Output the [x, y] coordinate of the center of the cell containing the given text.  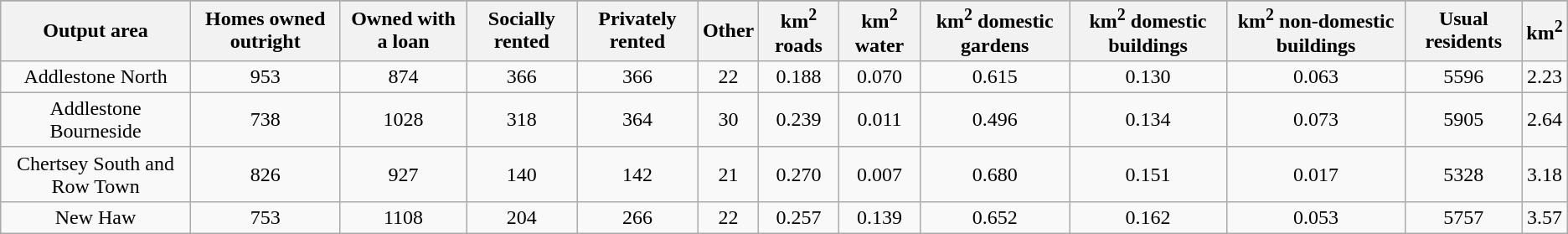
km2 water [879, 31]
266 [638, 217]
5757 [1464, 217]
0.188 [799, 76]
3.57 [1545, 217]
142 [638, 174]
0.073 [1316, 119]
0.270 [799, 174]
5328 [1464, 174]
Usual residents [1464, 31]
3.18 [1545, 174]
0.139 [879, 217]
0.680 [995, 174]
953 [265, 76]
0.162 [1148, 217]
0.070 [879, 76]
0.496 [995, 119]
km2 non-domestic buildings [1316, 31]
30 [728, 119]
0.239 [799, 119]
826 [265, 174]
0.053 [1316, 217]
0.151 [1148, 174]
0.130 [1148, 76]
0.615 [995, 76]
Other [728, 31]
5596 [1464, 76]
5905 [1464, 119]
0.063 [1316, 76]
Owned with a loan [404, 31]
753 [265, 217]
km2 domestic gardens [995, 31]
927 [404, 174]
Addlestone Bourneside [95, 119]
874 [404, 76]
Privately rented [638, 31]
140 [521, 174]
2.23 [1545, 76]
0.007 [879, 174]
318 [521, 119]
km2 [1545, 31]
2.64 [1545, 119]
Chertsey South and Row Town [95, 174]
Addlestone North [95, 76]
1028 [404, 119]
1108 [404, 217]
km2 domestic buildings [1148, 31]
0.257 [799, 217]
Homes owned outright [265, 31]
0.134 [1148, 119]
738 [265, 119]
0.652 [995, 217]
New Haw [95, 217]
364 [638, 119]
0.017 [1316, 174]
204 [521, 217]
Output area [95, 31]
21 [728, 174]
0.011 [879, 119]
Socially rented [521, 31]
km2 roads [799, 31]
